Extract the [x, y] coordinate from the center of the cell holding the provided text.  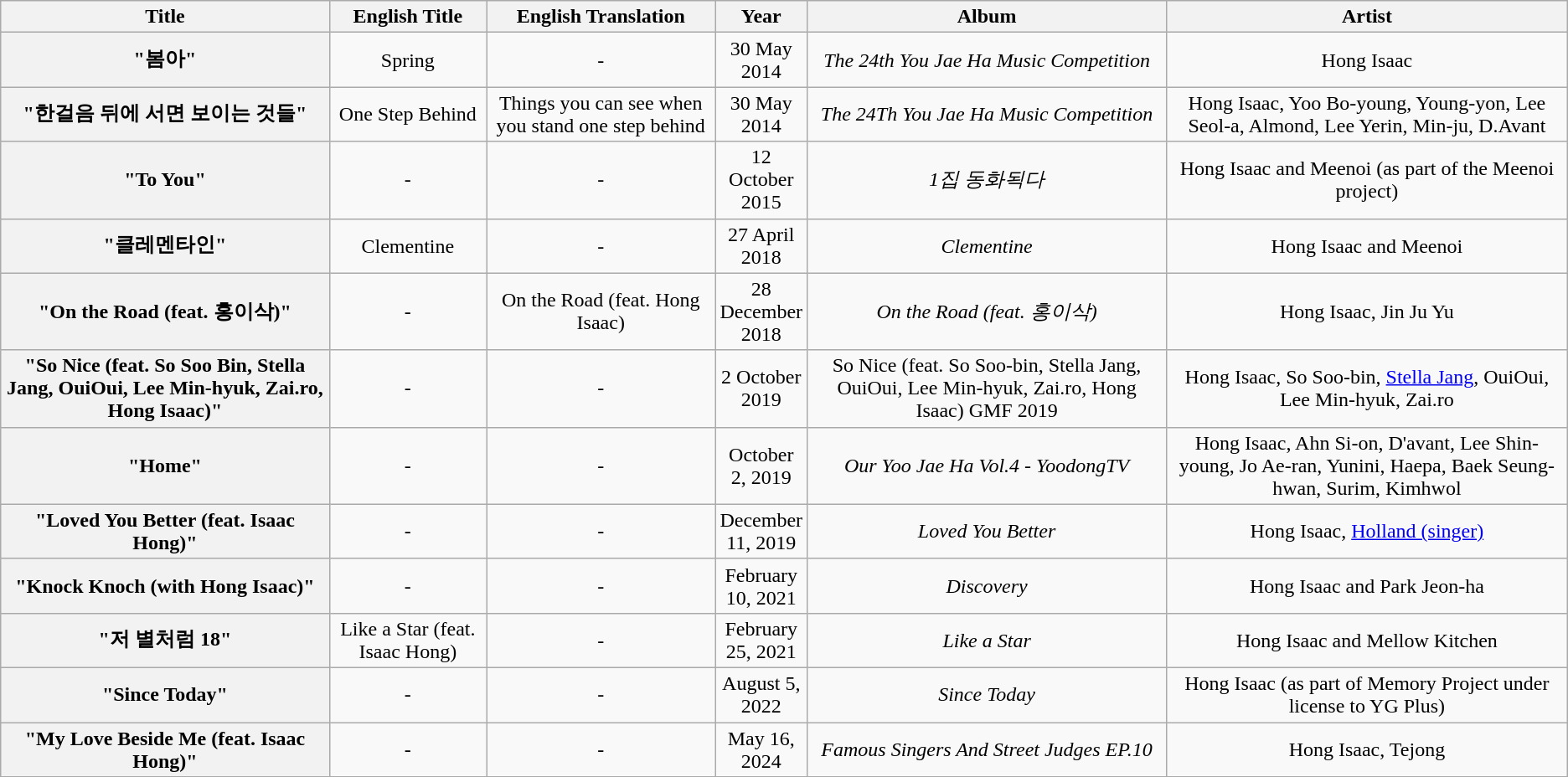
English Translation [601, 17]
Hong Isaac, Ahn Si-on, D'avant, Lee Shin-young, Jo Ae-ran, Yunini, Haepa, Baek Seung-hwan, Surim, Kimhwol [1367, 466]
"클레멘타인" [165, 246]
"To You" [165, 180]
Like a Star (feat. Isaac Hong) [407, 640]
Since Today [987, 695]
The 24Th You Jae Ha Music Competition [987, 114]
"Loved You Better (feat. Isaac Hong)" [165, 531]
Hong Isaac, So Soo-bin, Stella Jang, OuiOui, Lee Min-hyuk, Zai.ro [1367, 388]
English Title [407, 17]
"So Nice (feat. So Soo Bin, Stella Jang, OuiOui, Lee Min-hyuk, Zai.ro, Hong Isaac)" [165, 388]
1집 동화됙다 [987, 180]
So Nice (feat. So Soo-bin, Stella Jang, OuiOui, Lee Min-hyuk, Zai.ro, Hong Isaac) GMF 2019 [987, 388]
2 October 2019 [761, 388]
Hong Isaac (as part of Memory Project under license to YG Plus) [1367, 695]
Year [761, 17]
Spring [407, 60]
Discovery [987, 586]
One Step Behind [407, 114]
27 April 2018 [761, 246]
Hong Isaac and Mellow Kitchen [1367, 640]
12 October 2015 [761, 180]
May 16, 2024 [761, 749]
On the Road (feat. Hong Isaac) [601, 311]
August 5, 2022 [761, 695]
"Home" [165, 466]
"On the Road (feat. 홍이삭)" [165, 311]
28 December 2018 [761, 311]
Loved You Better [987, 531]
On the Road (feat. 홍이삭) [987, 311]
Hong Isaac, Yoo Bo-young, Young-yon, Lee Seol-a, Almond, Lee Yerin, Min-ju, D.Avant [1367, 114]
"My Love Beside Me (feat. Isaac Hong)" [165, 749]
"Knock Knoch (with Hong Isaac)" [165, 586]
"저 별처럼 18" [165, 640]
Hong Isaac and Meenoi (as part of the Meenoi project) [1367, 180]
"봄아" [165, 60]
Artist [1367, 17]
Hong Isaac, Tejong [1367, 749]
Our Yoo Jae Ha Vol.4 - YoodongTV [987, 466]
Title [165, 17]
Famous Singers And Street Judges EP.10 [987, 749]
Like a Star [987, 640]
Hong Isaac and Meenoi [1367, 246]
Hong Isaac, Holland (singer) [1367, 531]
December 11, 2019 [761, 531]
February 25, 2021 [761, 640]
Hong Isaac, Jin Ju Yu [1367, 311]
"한걸음 뒤에 서면 보이는 것들" [165, 114]
Things you can see when you stand one step behind [601, 114]
Hong Isaac [1367, 60]
Album [987, 17]
"Since Today" [165, 695]
The 24th You Jae Ha Music Competition [987, 60]
February 10, 2021 [761, 586]
Hong Isaac and Park Jeon-ha [1367, 586]
October 2, 2019 [761, 466]
